Pinpoint the cell where the given text exists, returning its (X, Y) midpoint coordinate. 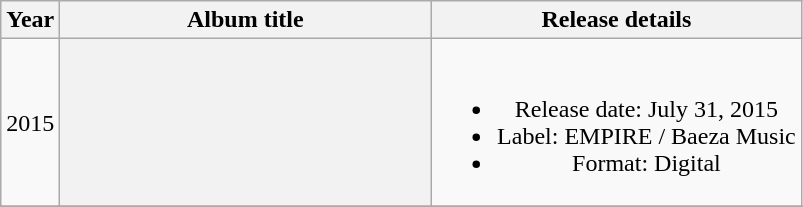
Release details (616, 20)
2015 (30, 122)
Release date: July 31, 2015Label: EMPIRE / Baeza MusicFormat: Digital (616, 122)
Year (30, 20)
Album title (246, 20)
